Capture the cell that displays the provided text and extract its (X, Y) central coordinate. 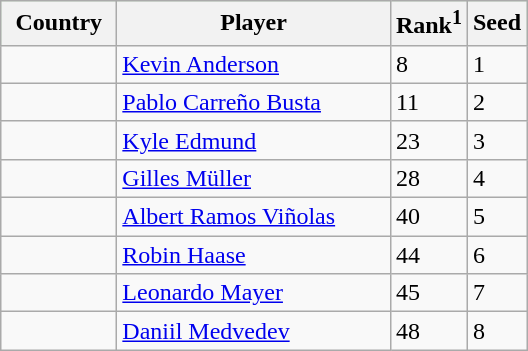
40 (428, 217)
Gilles Müller (254, 178)
23 (428, 140)
2 (496, 102)
5 (496, 217)
7 (496, 293)
11 (428, 102)
3 (496, 140)
Player (254, 24)
6 (496, 255)
Country (59, 24)
Albert Ramos Viñolas (254, 217)
Robin Haase (254, 255)
Leonardo Mayer (254, 293)
28 (428, 178)
48 (428, 331)
Daniil Medvedev (254, 331)
Kevin Anderson (254, 64)
Kyle Edmund (254, 140)
45 (428, 293)
Seed (496, 24)
44 (428, 255)
1 (496, 64)
4 (496, 178)
Pablo Carreño Busta (254, 102)
Rank1 (428, 24)
